Locate the cell with the specified text and output its (x, y) center coordinate. 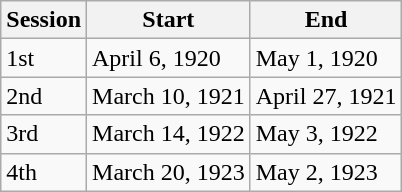
March 10, 1921 (169, 96)
May 2, 1923 (326, 172)
End (326, 20)
3rd (44, 134)
May 3, 1922 (326, 134)
4th (44, 172)
March 14, 1922 (169, 134)
May 1, 1920 (326, 58)
Start (169, 20)
March 20, 1923 (169, 172)
2nd (44, 96)
Session (44, 20)
April 6, 1920 (169, 58)
April 27, 1921 (326, 96)
1st (44, 58)
